Detect which cell encompasses the target text, then output its [X, Y] center coordinate. 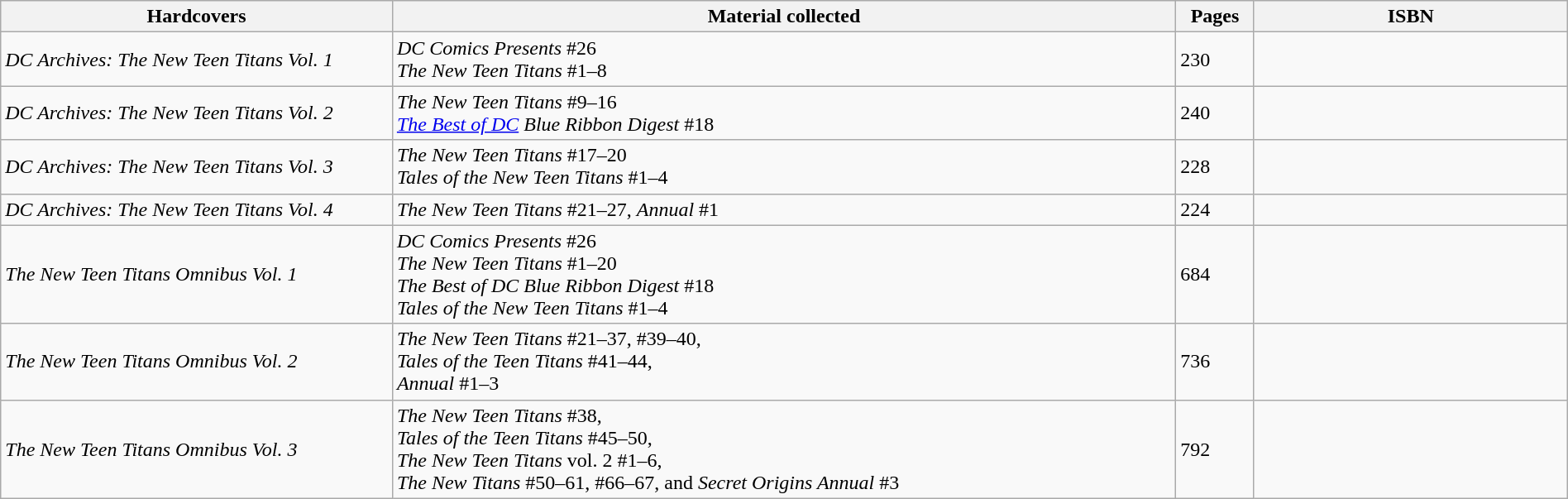
228 [1216, 167]
The New Teen Titans Omnibus Vol. 1 [197, 275]
Hardcovers [197, 17]
DC Comics Presents #26The New Teen Titans #1–8 [784, 60]
DC Archives: The New Teen Titans Vol. 3 [197, 167]
The New Teen Titans #17–20Tales of the New Teen Titans #1–4 [784, 167]
The New Teen Titans #9–16The Best of DC Blue Ribbon Digest #18 [784, 113]
The New Teen Titans Omnibus Vol. 2 [197, 362]
240 [1216, 113]
792 [1216, 449]
DC Archives: The New Teen Titans Vol. 4 [197, 209]
224 [1216, 209]
ISBN [1411, 17]
The New Teen Titans #21–37, #39–40,Tales of the Teen Titans #41–44, Annual #1–3 [784, 362]
Pages [1216, 17]
DC Comics Presents #26The New Teen Titans #1–20The Best of DC Blue Ribbon Digest #18Tales of the New Teen Titans #1–4 [784, 275]
736 [1216, 362]
The New Teen Titans #38,Tales of the Teen Titans #45–50,The New Teen Titans vol. 2 #1–6,The New Titans #50–61, #66–67, and Secret Origins Annual #3 [784, 449]
230 [1216, 60]
684 [1216, 275]
DC Archives: The New Teen Titans Vol. 2 [197, 113]
The New Teen Titans Omnibus Vol. 3 [197, 449]
The New Teen Titans #21–27, Annual #1 [784, 209]
DC Archives: The New Teen Titans Vol. 1 [197, 60]
Material collected [784, 17]
